For the text-containing cell, return its midpoint in (x, y) coordinate format. 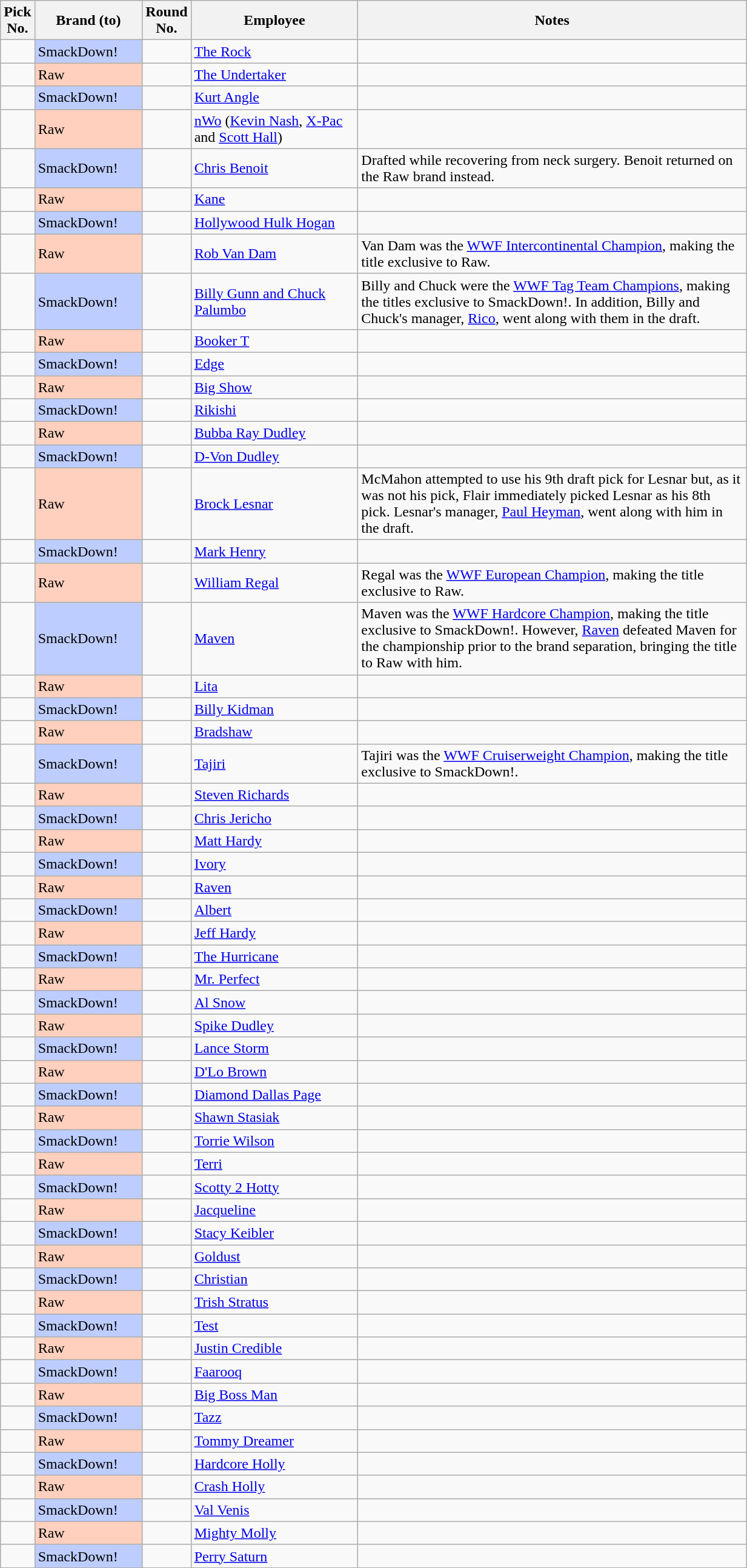
Billy Kidman (274, 709)
Tommy Dreamer (274, 1441)
Tajiri was the WWF Cruiserweight Champion, making the title exclusive to SmackDown!. (553, 764)
Jeff Hardy (274, 933)
Lita (274, 686)
Mr. Perfect (274, 979)
William Regal (274, 583)
Employee (274, 21)
Bubba Ray Dudley (274, 433)
Christian (274, 1279)
Rikishi (274, 410)
Trish Stratus (274, 1303)
Goldust (274, 1256)
Matt Hardy (274, 841)
Pick No. (18, 21)
Spike Dudley (274, 1026)
Scotty 2 Hotty (274, 1187)
Kurt Angle (274, 98)
Big Boss Man (274, 1395)
Round No. (167, 21)
Hardcore Holly (274, 1464)
Raven (274, 887)
Al Snow (274, 1003)
Albert (274, 910)
Ivory (274, 864)
Chris Benoit (274, 168)
Mark Henry (274, 552)
Tajiri (274, 764)
Rob Van Dam (274, 253)
The Rock (274, 52)
Booker T (274, 341)
Steven Richards (274, 795)
D'Lo Brown (274, 1072)
Val Venis (274, 1510)
Tazz (274, 1418)
Lance Storm (274, 1049)
Mighty Molly (274, 1533)
Hollywood Hulk Hogan (274, 222)
Regal was the WWF European Champion, making the title exclusive to Raw. (553, 583)
Stacy Keibler (274, 1233)
Edge (274, 364)
Jacqueline (274, 1210)
nWo (Kevin Nash, X-Pac and Scott Hall) (274, 128)
Van Dam was the WWF Intercontinental Champion, making the title exclusive to Raw. (553, 253)
Brand (to) (88, 21)
The Undertaker (274, 75)
Test (274, 1326)
Brock Lesnar (274, 504)
Chris Jericho (274, 818)
Terri (274, 1164)
D-Von Dudley (274, 456)
Billy Gunn and Chuck Palumbo (274, 301)
Big Show (274, 387)
Diamond Dallas Page (274, 1095)
Drafted while recovering from neck surgery. Benoit returned on the Raw brand instead. (553, 168)
Shawn Stasiak (274, 1118)
Torrie Wilson (274, 1141)
Maven (274, 639)
Perry Saturn (274, 1556)
Notes (553, 21)
The Hurricane (274, 956)
Bradshaw (274, 732)
Kane (274, 199)
Crash Holly (274, 1487)
Justin Credible (274, 1349)
Faarooq (274, 1372)
